Capture the cell that displays the provided text and extract its [x, y] central coordinate. 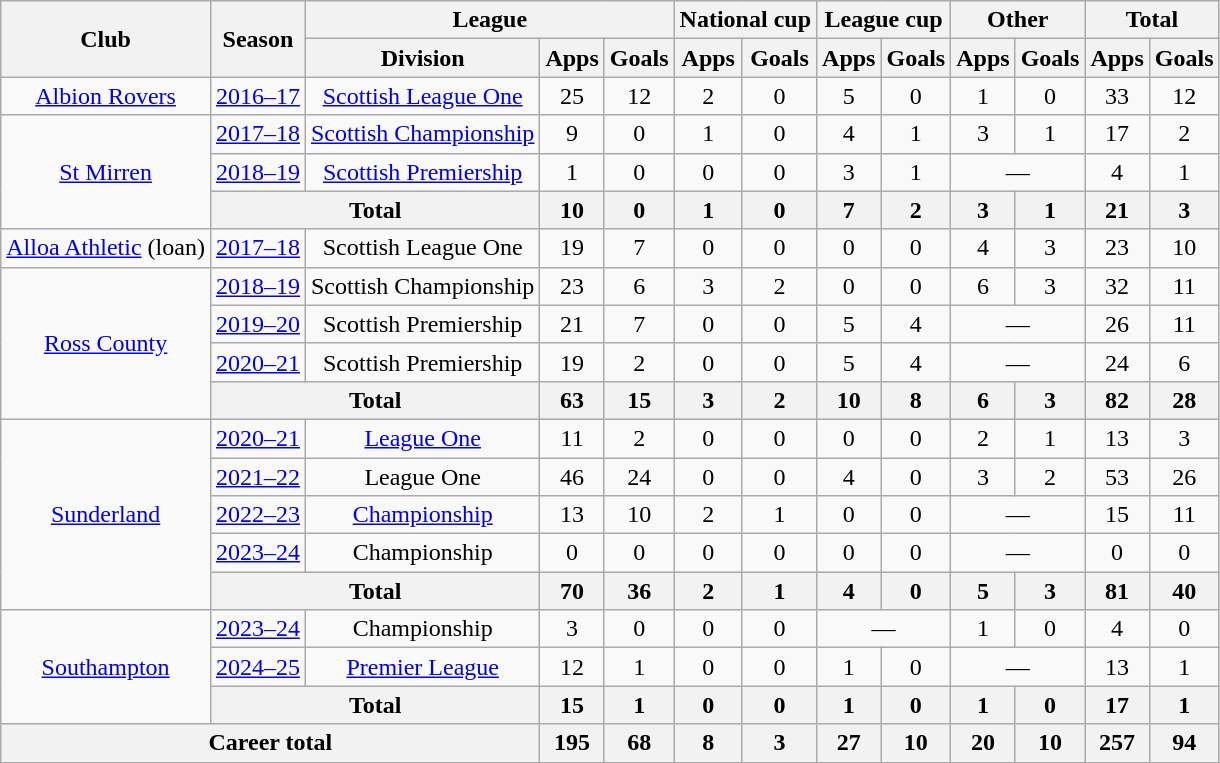
2021–22 [258, 477]
70 [572, 591]
25 [572, 96]
36 [639, 591]
33 [1117, 96]
257 [1117, 743]
40 [1184, 591]
2022–23 [258, 515]
Other [1018, 20]
League cup [884, 20]
2019–20 [258, 324]
Career total [270, 743]
National cup [745, 20]
Season [258, 39]
28 [1184, 400]
Southampton [106, 667]
Ross County [106, 343]
Premier League [422, 667]
Club [106, 39]
32 [1117, 286]
2016–17 [258, 96]
Sunderland [106, 514]
Alloa Athletic (loan) [106, 248]
St Mirren [106, 172]
27 [849, 743]
82 [1117, 400]
20 [983, 743]
53 [1117, 477]
68 [639, 743]
9 [572, 134]
63 [572, 400]
League [490, 20]
2024–25 [258, 667]
94 [1184, 743]
46 [572, 477]
Division [422, 58]
195 [572, 743]
81 [1117, 591]
Albion Rovers [106, 96]
